Provide the [X, Y] coordinate of the cell's center where the given text is located.  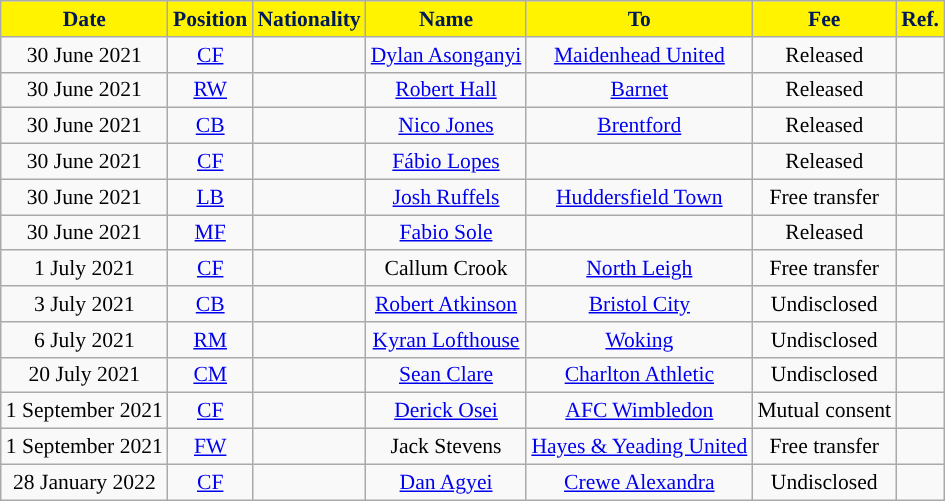
North Leigh [639, 269]
Bristol City [639, 304]
LB [210, 197]
MF [210, 233]
Hayes & Yeading United [639, 447]
RW [210, 90]
Maidenhead United [639, 55]
6 July 2021 [84, 340]
Woking [639, 340]
Robert Atkinson [446, 304]
Charlton Athletic [639, 375]
FW [210, 447]
1 July 2021 [84, 269]
Position [210, 19]
To [639, 19]
Josh Ruffels [446, 197]
Fee [824, 19]
RM [210, 340]
Name [446, 19]
3 July 2021 [84, 304]
Nationality [308, 19]
Dylan Asonganyi [446, 55]
Nico Jones [446, 126]
Huddersfield Town [639, 197]
Callum Crook [446, 269]
Dan Agyei [446, 482]
Jack Stevens [446, 447]
AFC Wimbledon [639, 411]
Date [84, 19]
20 July 2021 [84, 375]
CM [210, 375]
Kyran Lofthouse [446, 340]
Mutual consent [824, 411]
28 January 2022 [84, 482]
Fabio Sole [446, 233]
Brentford [639, 126]
Barnet [639, 90]
Ref. [920, 19]
Robert Hall [446, 90]
Sean Clare [446, 375]
Derick Osei [446, 411]
Fábio Lopes [446, 162]
Crewe Alexandra [639, 482]
